For the text-containing cell, return its midpoint in (x, y) coordinate format. 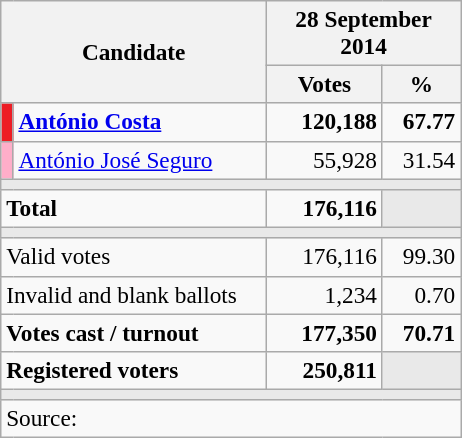
55,928 (325, 160)
Candidate (134, 52)
177,350 (325, 332)
120,188 (325, 122)
% (421, 84)
António José Seguro (140, 160)
67.77 (421, 122)
Invalid and blank ballots (134, 295)
1,234 (325, 295)
Votes (325, 84)
Total (134, 208)
250,811 (325, 370)
Valid votes (134, 257)
Registered voters (134, 370)
António Costa (140, 122)
70.71 (421, 332)
99.30 (421, 257)
Source: (231, 419)
Votes cast / turnout (134, 332)
0.70 (421, 295)
28 September 2014 (364, 32)
31.54 (421, 160)
